Locate the cell with the specified text and output its (X, Y) center coordinate. 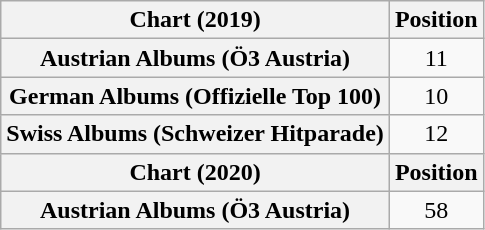
Swiss Albums (Schweizer Hitparade) (196, 134)
10 (436, 96)
58 (436, 210)
German Albums (Offizielle Top 100) (196, 96)
Chart (2020) (196, 172)
12 (436, 134)
11 (436, 58)
Chart (2019) (196, 20)
